Detect which cell encompasses the target text, then output its (X, Y) center coordinate. 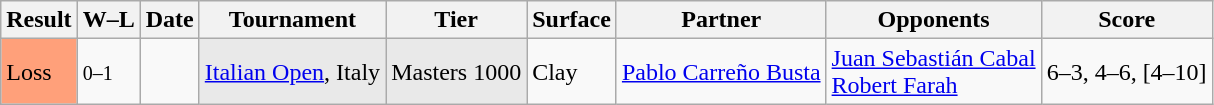
Tier (456, 20)
Juan Sebastián Cabal Robert Farah (934, 72)
Italian Open, Italy (292, 72)
Score (1126, 20)
Masters 1000 (456, 72)
Pablo Carreño Busta (721, 72)
6–3, 4–6, [4–10] (1126, 72)
Clay (572, 72)
Date (170, 20)
Tournament (292, 20)
W–L (108, 20)
Loss (39, 72)
Result (39, 20)
Surface (572, 20)
0–1 (108, 72)
Partner (721, 20)
Opponents (934, 20)
